Search for the cell housing the specified text and yield its (X, Y) center coordinate. 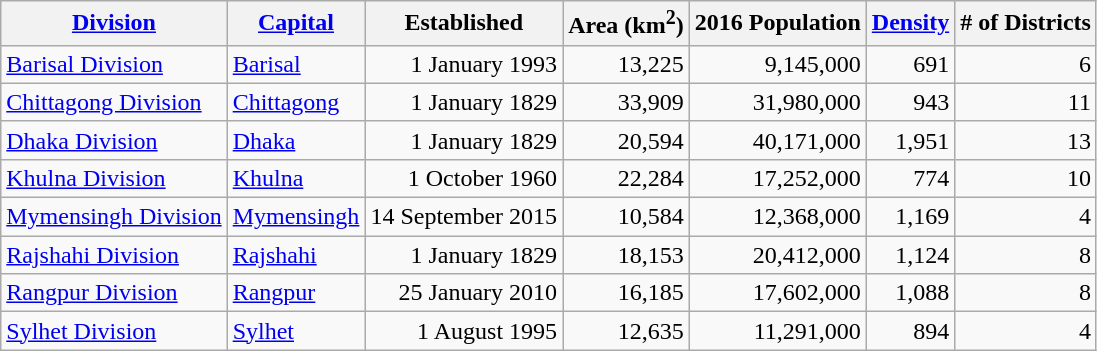
11,291,000 (778, 331)
9,145,000 (778, 64)
Mymensingh Division (114, 217)
31,980,000 (778, 102)
1,951 (910, 140)
Barisal (296, 64)
1,169 (910, 217)
13 (1026, 140)
Khulna Division (114, 178)
Sylhet (296, 331)
12,635 (626, 331)
Dhaka (296, 140)
13,225 (626, 64)
Division (114, 24)
Established (464, 24)
Sylhet Division (114, 331)
25 January 2010 (464, 293)
10,584 (626, 217)
Chittagong (296, 102)
Mymensingh (296, 217)
Rajshahi (296, 255)
1 October 1960 (464, 178)
Rangpur Division (114, 293)
Area (km2) (626, 24)
1,124 (910, 255)
691 (910, 64)
40,171,000 (778, 140)
33,909 (626, 102)
11 (1026, 102)
1,088 (910, 293)
12,368,000 (778, 217)
# of Districts (1026, 24)
17,602,000 (778, 293)
Chittagong Division (114, 102)
Dhaka Division (114, 140)
22,284 (626, 178)
Rajshahi Division (114, 255)
1 August 1995 (464, 331)
894 (910, 331)
6 (1026, 64)
18,153 (626, 255)
2016 Population (778, 24)
Density (910, 24)
20,412,000 (778, 255)
Rangpur (296, 293)
10 (1026, 178)
16,185 (626, 293)
Capital (296, 24)
20,594 (626, 140)
Khulna (296, 178)
943 (910, 102)
1 January 1993 (464, 64)
17,252,000 (778, 178)
Barisal Division (114, 64)
14 September 2015 (464, 217)
774 (910, 178)
